Pinpoint the cell where the given text exists, returning its [X, Y] midpoint coordinate. 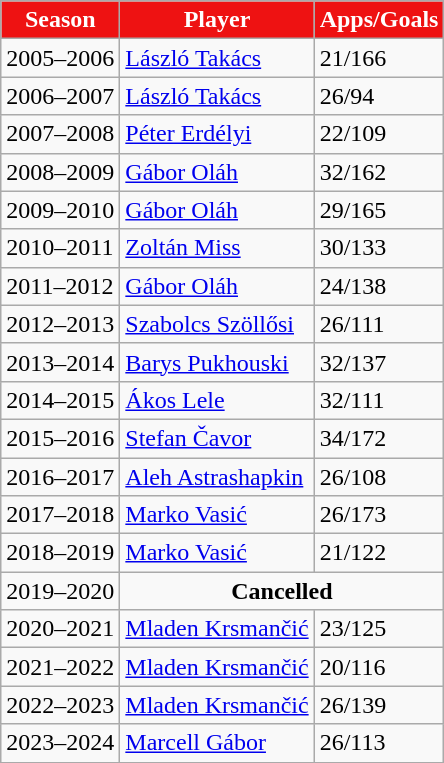
30/133 [379, 248]
2020–2021 [60, 629]
2017–2018 [60, 515]
32/137 [379, 362]
32/111 [379, 400]
21/122 [379, 553]
2006–2007 [60, 96]
2014–2015 [60, 400]
2011–2012 [60, 286]
Season [60, 20]
34/172 [379, 438]
26/111 [379, 324]
26/173 [379, 515]
20/116 [379, 667]
2013–2014 [60, 362]
23/125 [379, 629]
Barys Pukhouski [217, 362]
24/138 [379, 286]
Ákos Lele [217, 400]
2010–2011 [60, 248]
Aleh Astrashapkin [217, 477]
2012–2013 [60, 324]
Apps/Goals [379, 20]
22/109 [379, 134]
Péter Erdélyi [217, 134]
21/166 [379, 58]
Szabolcs Szöllősi [217, 324]
Player [217, 20]
29/165 [379, 210]
26/108 [379, 477]
Stefan Čavor [217, 438]
2021–2022 [60, 667]
2019–2020 [60, 591]
2009–2010 [60, 210]
26/94 [379, 96]
26/139 [379, 705]
2008–2009 [60, 172]
2015–2016 [60, 438]
2018–2019 [60, 553]
Zoltán Miss [217, 248]
2005–2006 [60, 58]
26/113 [379, 743]
2022–2023 [60, 705]
32/162 [379, 172]
2007–2008 [60, 134]
Cancelled [282, 591]
2023–2024 [60, 743]
2016–2017 [60, 477]
Marcell Gábor [217, 743]
